Pinpoint the cell where the given text exists, returning its [x, y] midpoint coordinate. 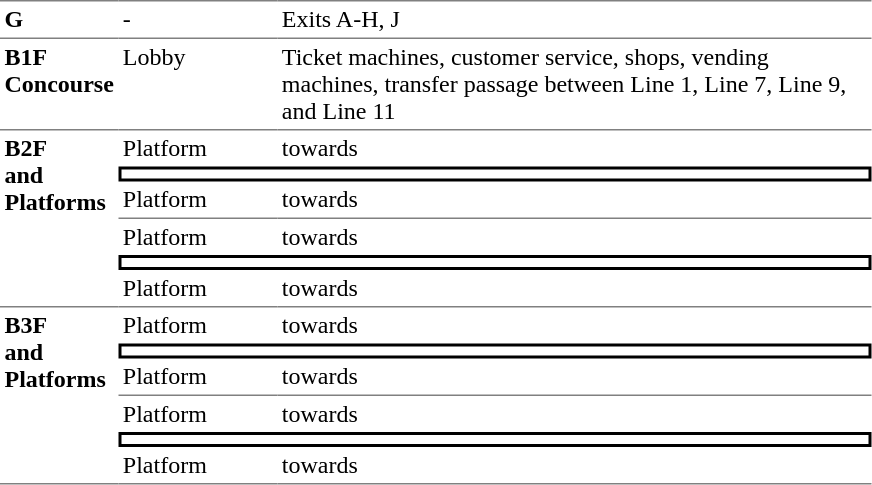
Lobby [198, 84]
B3F and Platforms [59, 396]
- [198, 19]
Exits A-H, J [574, 19]
B2F and Platforms [59, 218]
G [59, 19]
B1FConcourse [59, 84]
Ticket machines, customer service, shops, vending machines, transfer passage between Line 1, Line 7, Line 9, and Line 11 [574, 84]
